Return (x, y) of the center of cell containing provided text 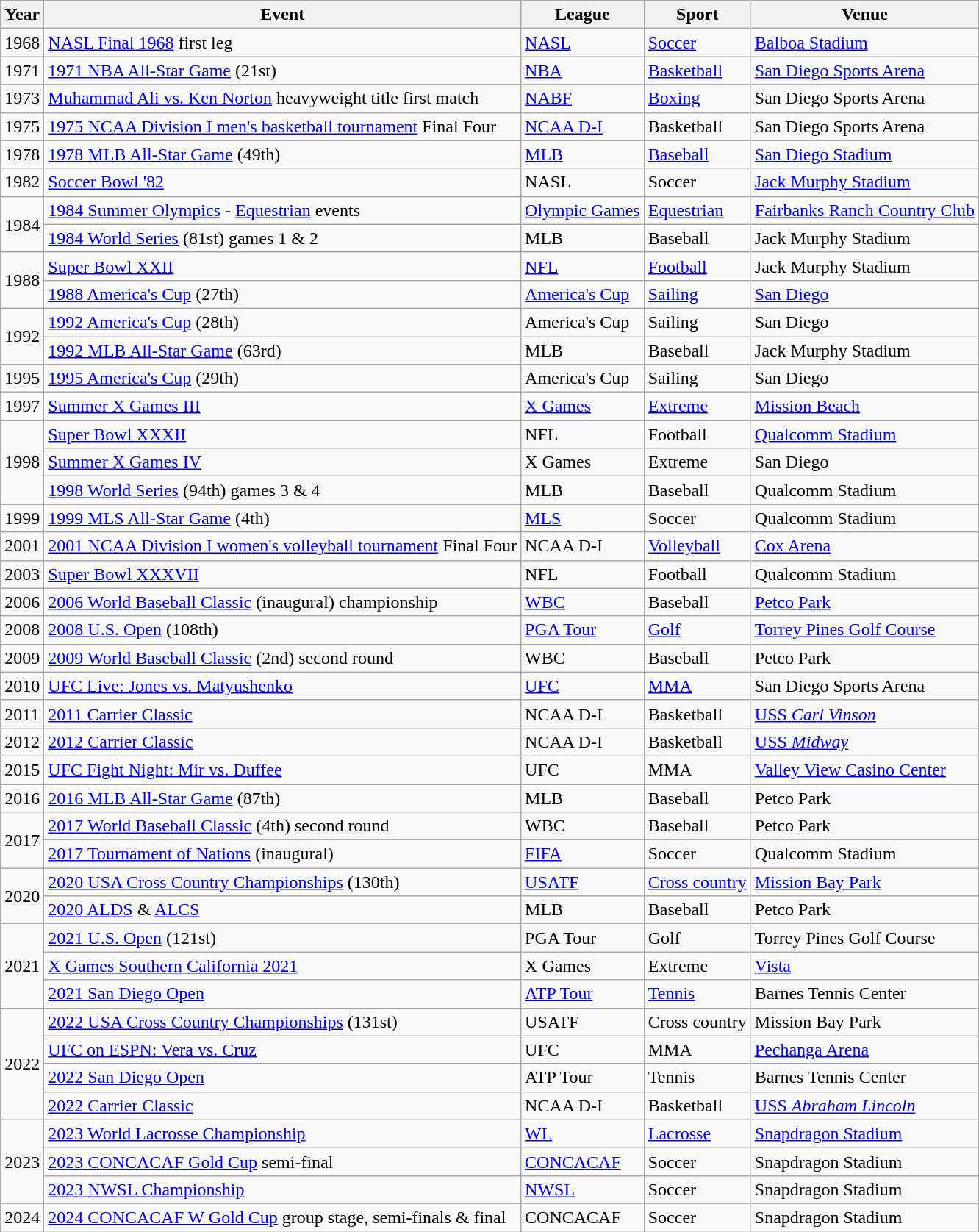
2017 World Baseball Classic (4th) second round (282, 826)
Fairbanks Ranch Country Club (864, 210)
2008 (22, 630)
Boxing (697, 99)
UFC Live: Jones vs. Matyushenko (282, 686)
2021 San Diego Open (282, 994)
2012 Carrier Classic (282, 742)
Super Bowl XXII (282, 266)
1975 NCAA Division I men's basketball tournament Final Four (282, 126)
NWSL (583, 1189)
NBA (583, 71)
UFC on ESPN: Vera vs. Cruz (282, 1050)
2009 World Baseball Classic (2nd) second round (282, 658)
Olympic Games (583, 210)
Summer X Games III (282, 407)
1988 America's Cup (27th) (282, 294)
1999 (22, 518)
1973 (22, 99)
Cox Arena (864, 546)
1992 America's Cup (28th) (282, 322)
2021 U.S. Open (121st) (282, 938)
2008 U.S. Open (108th) (282, 630)
1978 MLB All-Star Game (49th) (282, 154)
1998 World Series (94th) games 3 & 4 (282, 490)
1992 (22, 336)
Sport (697, 15)
Valley View Casino Center (864, 770)
1984 (22, 224)
MLS (583, 518)
WL (583, 1133)
2023 NWSL Championship (282, 1189)
2017 Tournament of Nations (inaugural) (282, 854)
2023 (22, 1161)
2010 (22, 686)
Mission Beach (864, 407)
League (583, 15)
NASL Final 1968 first leg (282, 43)
1982 (22, 182)
USS Abraham Lincoln (864, 1106)
Event (282, 15)
2020 USA Cross Country Championships (130th) (282, 882)
1997 (22, 407)
2009 (22, 658)
Equestrian (697, 210)
1971 (22, 71)
2024 (22, 1217)
Vista (864, 966)
Balboa Stadium (864, 43)
2011 Carrier Classic (282, 714)
1984 World Series (81st) games 1 & 2 (282, 238)
2001 NCAA Division I women's volleyball tournament Final Four (282, 546)
1975 (22, 126)
2020 ALDS & ALCS (282, 910)
2020 (22, 896)
2023 World Lacrosse Championship (282, 1133)
San Diego Stadium (864, 154)
Pechanga Arena (864, 1050)
2022 Carrier Classic (282, 1106)
1995 (22, 379)
2022 San Diego Open (282, 1078)
1984 Summer Olympics - Equestrian events (282, 210)
1992 MLB All-Star Game (63rd) (282, 351)
2017 (22, 840)
2006 World Baseball Classic (inaugural) championship (282, 602)
2016 (22, 798)
1971 NBA All-Star Game (21st) (282, 71)
2022 USA Cross Country Championships (131st) (282, 1022)
Year (22, 15)
1988 (22, 280)
2015 (22, 770)
1968 (22, 43)
UFC Fight Night: Mir vs. Duffee (282, 770)
1999 MLS All-Star Game (4th) (282, 518)
X Games Southern California 2021 (282, 966)
Lacrosse (697, 1133)
2006 (22, 602)
USS Carl Vinson (864, 714)
FIFA (583, 854)
2021 (22, 966)
2003 (22, 574)
2012 (22, 742)
1998 (22, 462)
Muhammad Ali vs. Ken Norton heavyweight title first match (282, 99)
Super Bowl XXXII (282, 434)
2023 CONCACAF Gold Cup semi-final (282, 1161)
USS Midway (864, 742)
2016 MLB All-Star Game (87th) (282, 798)
2022 (22, 1064)
Summer X Games IV (282, 462)
Soccer Bowl '82 (282, 182)
1978 (22, 154)
Venue (864, 15)
1995 America's Cup (29th) (282, 379)
Super Bowl XXXVII (282, 574)
2024 CONCACAF W Gold Cup group stage, semi-finals & final (282, 1217)
2011 (22, 714)
Volleyball (697, 546)
2001 (22, 546)
NABF (583, 99)
